Search for the cell housing the specified text and yield its (X, Y) center coordinate. 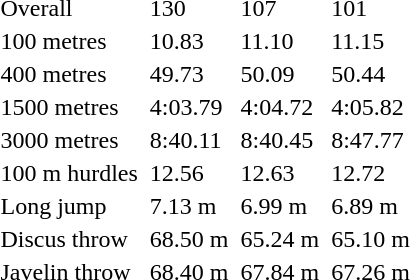
4:03.79 (189, 107)
12.63 (280, 173)
7.13 m (189, 206)
12.56 (189, 173)
65.24 m (280, 239)
50.09 (280, 74)
10.83 (189, 41)
49.73 (189, 74)
4:04.72 (280, 107)
6.99 m (280, 206)
8:40.11 (189, 140)
11.10 (280, 41)
8:40.45 (280, 140)
68.50 m (189, 239)
